Return (X, Y) of the center of cell containing provided text 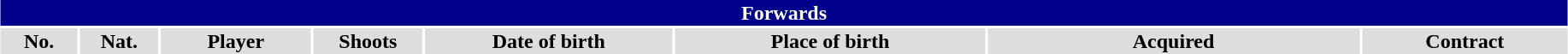
Date of birth (549, 41)
Forwards (783, 13)
No. (39, 41)
Player (236, 41)
Place of birth (830, 41)
Acquired (1173, 41)
Nat. (120, 41)
Shoots (368, 41)
Contract (1465, 41)
